Capture the cell that displays the provided text and extract its (X, Y) central coordinate. 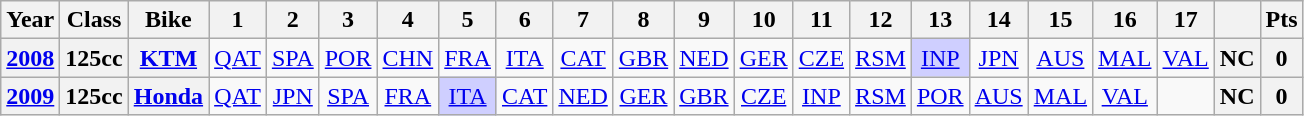
3 (348, 20)
4 (408, 20)
13 (940, 20)
2008 (30, 58)
15 (1060, 20)
6 (524, 20)
Bike (168, 20)
14 (998, 20)
KTM (168, 58)
11 (821, 20)
1 (238, 20)
16 (1125, 20)
CHN (408, 58)
Year (30, 20)
10 (764, 20)
Honda (168, 96)
2009 (30, 96)
8 (643, 20)
12 (881, 20)
Pts (1282, 20)
7 (583, 20)
9 (704, 20)
Class (94, 20)
5 (468, 20)
17 (1186, 20)
2 (292, 20)
